Identify which cell holds the provided text, then report its [x, y] central coordinate. 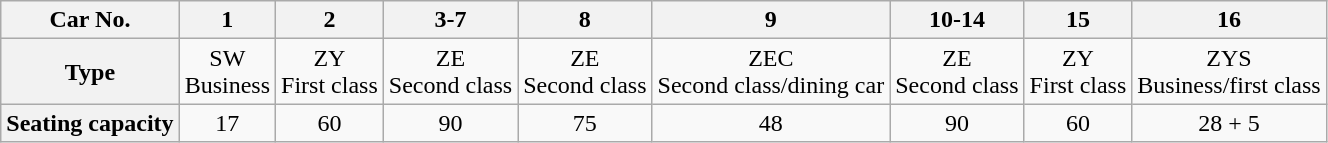
3-7 [450, 20]
ZYSBusiness/first class [1229, 72]
Type [90, 72]
1 [227, 20]
17 [227, 123]
2 [330, 20]
15 [1078, 20]
8 [585, 20]
48 [771, 123]
75 [585, 123]
9 [771, 20]
28 + 5 [1229, 123]
ZECSecond class/dining car [771, 72]
SWBusiness [227, 72]
Car No. [90, 20]
10-14 [957, 20]
Seating capacity [90, 123]
16 [1229, 20]
